Identify which cell holds the provided text, then report its (X, Y) central coordinate. 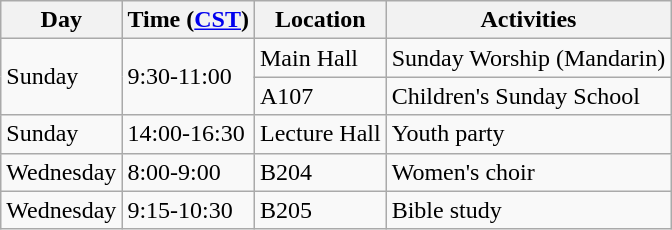
Lecture Hall (320, 134)
Children's Sunday School (528, 96)
9:30-11:00 (188, 77)
Bible study (528, 210)
Activities (528, 20)
Women's choir (528, 172)
Sunday Worship (Mandarin) (528, 58)
Day (62, 20)
Time (CST) (188, 20)
B205 (320, 210)
B204 (320, 172)
8:00-9:00 (188, 172)
9:15-10:30 (188, 210)
14:00-16:30 (188, 134)
Main Hall (320, 58)
Youth party (528, 134)
Location (320, 20)
A107 (320, 96)
